Identify which cell holds the provided text, then report its (X, Y) central coordinate. 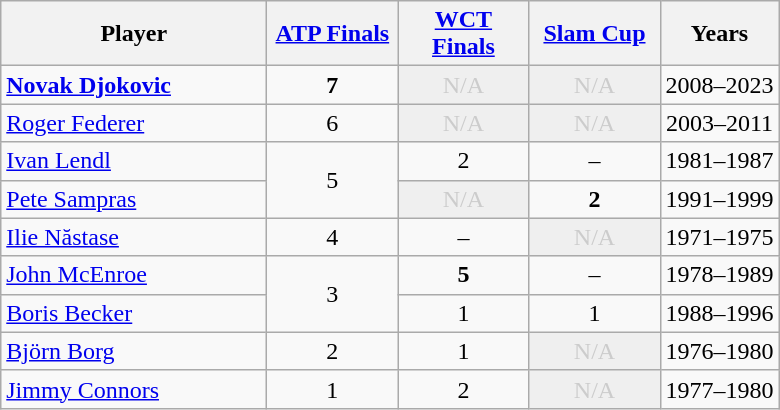
1978–1989 (720, 275)
Novak Djokovic (134, 85)
7 (332, 85)
Pete Sampras (134, 199)
John McEnroe (134, 275)
ATP Finals (332, 34)
3 (332, 294)
Boris Becker (134, 313)
Roger Federer (134, 123)
6 (332, 123)
1977–1980 (720, 389)
4 (332, 237)
Ilie Năstase (134, 237)
1976–1980 (720, 351)
2003–2011 (720, 123)
Slam Cup (594, 34)
Ivan Lendl (134, 161)
1988–1996 (720, 313)
WCT Finals (464, 34)
Player (134, 34)
1981–1987 (720, 161)
Years (720, 34)
2008–2023 (720, 85)
Björn Borg (134, 351)
Jimmy Connors (134, 389)
1971–1975 (720, 237)
1991–1999 (720, 199)
